Output the (x, y) coordinate of the center of the cell containing the given text.  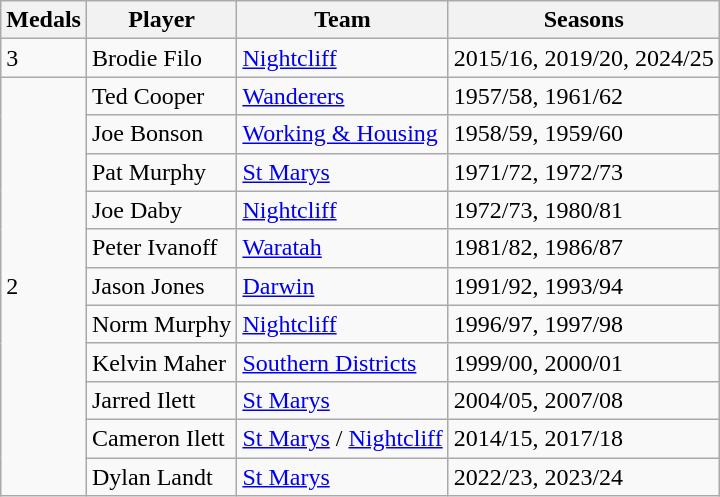
Norm Murphy (161, 324)
Player (161, 20)
2004/05, 2007/08 (584, 400)
2014/15, 2017/18 (584, 438)
Seasons (584, 20)
Pat Murphy (161, 172)
Working & Housing (342, 134)
Jason Jones (161, 286)
Joe Daby (161, 210)
Kelvin Maher (161, 362)
1991/92, 1993/94 (584, 286)
Cameron Ilett (161, 438)
Brodie Filo (161, 58)
1958/59, 1959/60 (584, 134)
2 (44, 286)
1999/00, 2000/01 (584, 362)
1972/73, 1980/81 (584, 210)
St Marys / Nightcliff (342, 438)
2015/16, 2019/20, 2024/25 (584, 58)
Wanderers (342, 96)
Joe Bonson (161, 134)
Waratah (342, 248)
Southern Districts (342, 362)
Dylan Landt (161, 477)
Peter Ivanoff (161, 248)
Darwin (342, 286)
1971/72, 1972/73 (584, 172)
3 (44, 58)
Ted Cooper (161, 96)
1996/97, 1997/98 (584, 324)
2022/23, 2023/24 (584, 477)
1957/58, 1961/62 (584, 96)
1981/82, 1986/87 (584, 248)
Team (342, 20)
Jarred Ilett (161, 400)
Medals (44, 20)
